Identify which cell holds the provided text, then report its [x, y] central coordinate. 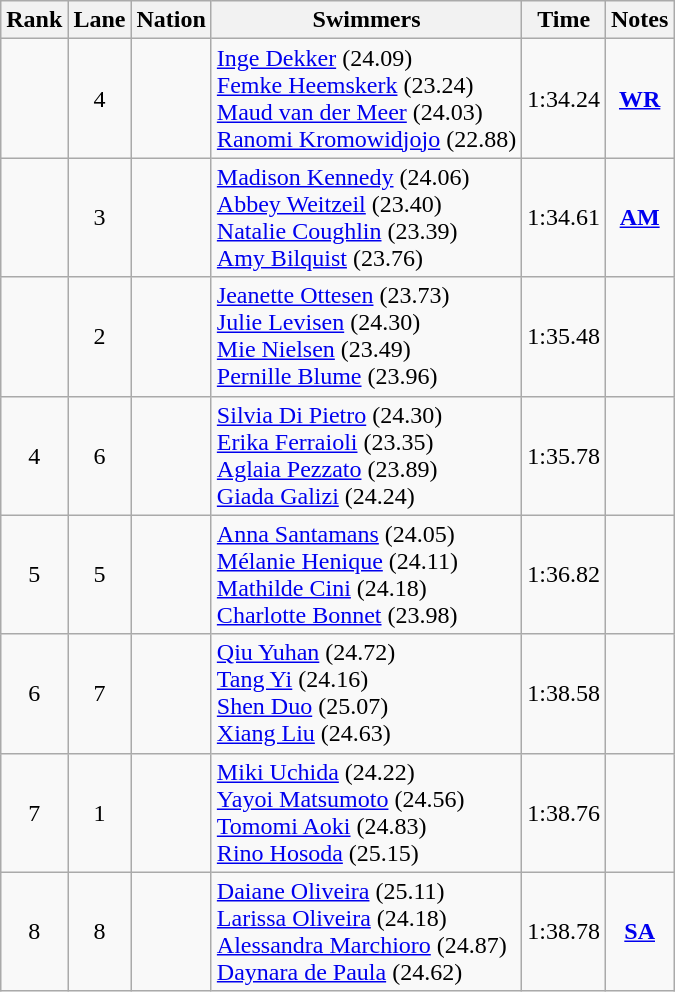
1:36.82 [564, 574]
Lane [100, 20]
Miki Uchida (24.22)Yayoi Matsumoto (24.56)Tomomi Aoki (24.83)Rino Hosoda (25.15) [366, 812]
Qiu Yuhan (24.72)Tang Yi (24.16)Shen Duo (25.07)Xiang Liu (24.63) [366, 694]
Rank [34, 20]
1:35.78 [564, 456]
Anna Santamans (24.05)Mélanie Henique (24.11)Mathilde Cini (24.18)Charlotte Bonnet (23.98) [366, 574]
1 [100, 812]
1:38.78 [564, 932]
Silvia Di Pietro (24.30)Erika Ferraioli (23.35)Aglaia Pezzato (23.89)Giada Galizi (24.24) [366, 456]
Madison Kennedy (24.06)Abbey Weitzeil (23.40)Natalie Coughlin (23.39)Amy Bilquist (23.76) [366, 218]
Jeanette Ottesen (23.73)Julie Levisen (24.30)Mie Nielsen (23.49)Pernille Blume (23.96) [366, 336]
2 [100, 336]
Nation [171, 20]
Swimmers [366, 20]
1:34.24 [564, 98]
Notes [639, 20]
Time [564, 20]
WR [639, 98]
1:35.48 [564, 336]
1:38.58 [564, 694]
3 [100, 218]
SA [639, 932]
1:34.61 [564, 218]
AM [639, 218]
Daiane Oliveira (25.11)Larissa Oliveira (24.18)Alessandra Marchioro (24.87) Daynara de Paula (24.62) [366, 932]
1:38.76 [564, 812]
Inge Dekker (24.09)Femke Heemskerk (23.24)Maud van der Meer (24.03)Ranomi Kromowidjojo (22.88) [366, 98]
